From the cell containing the given text, extract its center point as [X, Y] coordinate. 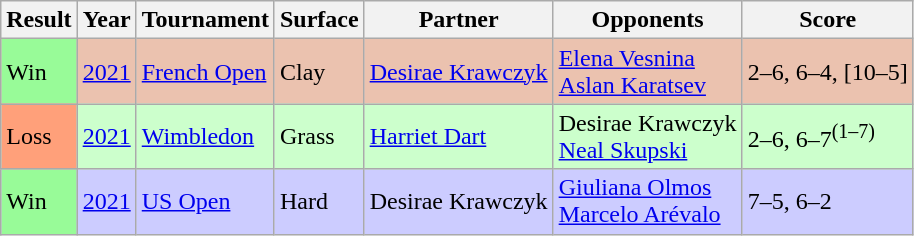
Harriet Dart [458, 136]
Hard [319, 202]
US Open [205, 202]
Partner [458, 20]
Result [39, 20]
Wimbledon [205, 136]
Year [106, 20]
French Open [205, 72]
Opponents [648, 20]
2–6, 6–7(1–7) [828, 136]
2–6, 6–4, [10–5] [828, 72]
Elena Vesnina Aslan Karatsev [648, 72]
Loss [39, 136]
Tournament [205, 20]
Grass [319, 136]
Score [828, 20]
Surface [319, 20]
7–5, 6–2 [828, 202]
Giuliana Olmos Marcelo Arévalo [648, 202]
Clay [319, 72]
Desirae Krawczyk Neal Skupski [648, 136]
